Determine the (X, Y) coordinate at the center of the cell enclosing the given text.  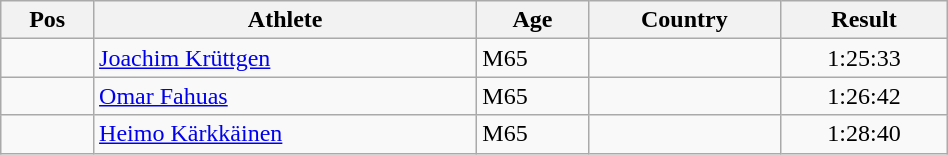
Pos (48, 20)
Heimo Kärkkäinen (286, 134)
Result (864, 20)
Country (684, 20)
1:26:42 (864, 96)
1:25:33 (864, 58)
Omar Fahuas (286, 96)
Joachim Krüttgen (286, 58)
Age (532, 20)
Athlete (286, 20)
1:28:40 (864, 134)
